Extract the (X, Y) coordinate from the center of the cell holding the provided text.  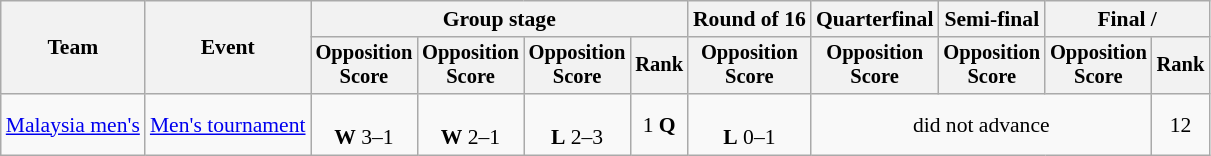
1 Q (659, 124)
did not advance (982, 124)
Group stage (500, 19)
12 (1181, 124)
L 2–3 (578, 124)
W 2–1 (470, 124)
Team (73, 48)
Malaysia men's (73, 124)
Final / (1127, 19)
Men's tournament (228, 124)
W 3–1 (364, 124)
L 0–1 (750, 124)
Event (228, 48)
Semi-final (992, 19)
Round of 16 (750, 19)
Quarterfinal (875, 19)
